Output the (X, Y) coordinate of the center of the cell containing the given text.  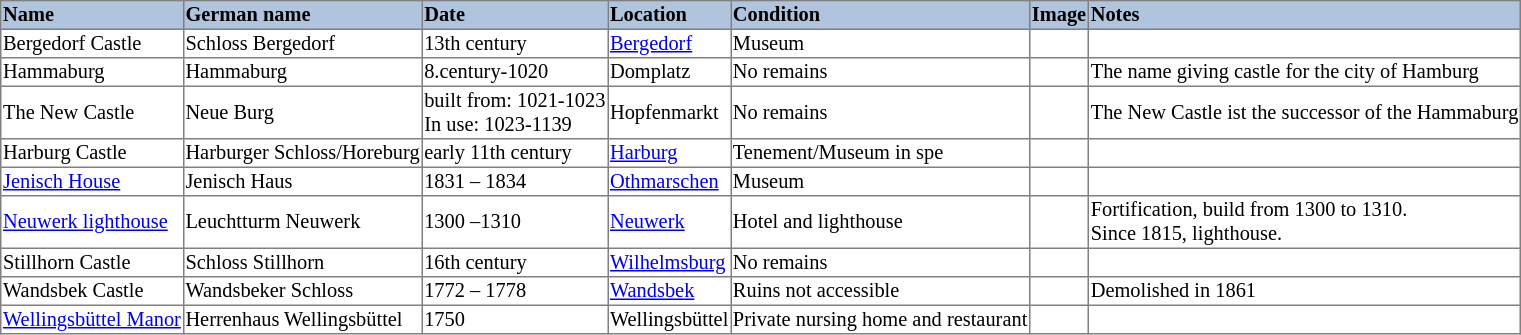
Location (670, 15)
16th century (515, 262)
1300 –1310 (515, 222)
1772 – 1778 (515, 291)
Harburg (670, 153)
Domplatz (670, 72)
German name (302, 15)
13th century (515, 43)
Notes (1304, 15)
Demolished in 1861 (1304, 291)
Wandsbeker Schloss (302, 291)
Neuwerk (670, 222)
Wellingsbüttel Manor (92, 319)
The name giving castle for the city of Hamburg (1304, 72)
Name (92, 15)
The New Castle ist the successor of the Hammaburg (1304, 112)
Schloss Stillhorn (302, 262)
Harburger Schloss/Horeburg (302, 153)
Jenisch Haus (302, 181)
Stillhorn Castle (92, 262)
Image (1060, 15)
1750 (515, 319)
Private nursing home and restaurant (880, 319)
early 11th century (515, 153)
Harburg Castle (92, 153)
Tenement/Museum in spe (880, 153)
8.century-1020 (515, 72)
built from: 1021-1023In use: 1023-1139 (515, 112)
Condition (880, 15)
Neuwerk lighthouse (92, 222)
Wandsbek Castle (92, 291)
Neue Burg (302, 112)
Wellingsbüttel (670, 319)
Jenisch House (92, 181)
Hopfenmarkt (670, 112)
Bergedorf Castle (92, 43)
Wilhelmsburg (670, 262)
Date (515, 15)
Fortification, build from 1300 to 1310.Since 1815, lighthouse. (1304, 222)
Leuchtturm Neuwerk (302, 222)
Othmarschen (670, 181)
Ruins not accessible (880, 291)
Schloss Bergedorf (302, 43)
The New Castle (92, 112)
Hotel and lighthouse (880, 222)
Wandsbek (670, 291)
Herrenhaus Wellingsbüttel (302, 319)
1831 – 1834 (515, 181)
Bergedorf (670, 43)
